From the cell containing the given text, extract its center point as (X, Y) coordinate. 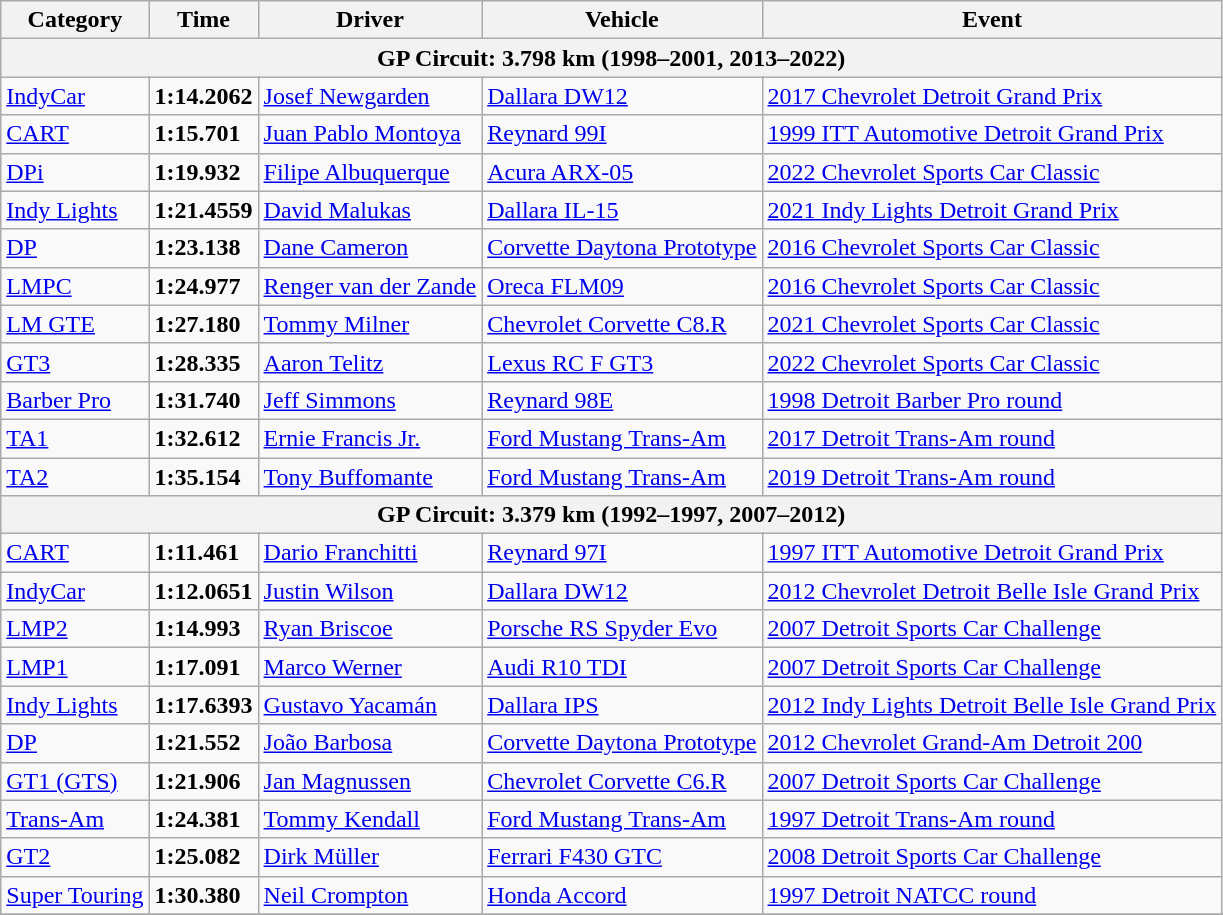
Aaron Telitz (370, 362)
1:31.740 (204, 400)
2017 Detroit Trans-Am round (992, 438)
1:35.154 (204, 477)
1997 Detroit Trans-Am round (992, 819)
Barber Pro (75, 400)
1997 ITT Automotive Detroit Grand Prix (992, 553)
1999 ITT Automotive Detroit Grand Prix (992, 134)
Super Touring (75, 895)
Honda Accord (622, 895)
Jeff Simmons (370, 400)
Dario Franchitti (370, 553)
Reynard 99I (622, 134)
Neil Crompton (370, 895)
Gustavo Yacamán (370, 705)
1:27.180 (204, 324)
Acura ARX-05 (622, 172)
Event (992, 20)
David Malukas (370, 210)
1:17.091 (204, 667)
Marco Werner (370, 667)
LMP1 (75, 667)
1:14.2062 (204, 96)
1:21.4559 (204, 210)
Category (75, 20)
GP Circuit: 3.379 km (1992–1997, 2007–2012) (612, 515)
Ernie Francis Jr. (370, 438)
Dallara IL-15 (622, 210)
Lexus RC F GT3 (622, 362)
GP Circuit: 3.798 km (1998–2001, 2013–2022) (612, 58)
1998 Detroit Barber Pro round (992, 400)
1:28.335 (204, 362)
GT3 (75, 362)
Driver (370, 20)
Jan Magnussen (370, 781)
2012 Indy Lights Detroit Belle Isle Grand Prix (992, 705)
LM GTE (75, 324)
Chevrolet Corvette C6.R (622, 781)
1:11.461 (204, 553)
Justin Wilson (370, 591)
1:19.932 (204, 172)
1:23.138 (204, 248)
Juan Pablo Montoya (370, 134)
Tony Buffomante (370, 477)
2021 Chevrolet Sports Car Classic (992, 324)
1:32.612 (204, 438)
Chevrolet Corvette C8.R (622, 324)
Porsche RS Spyder Evo (622, 629)
Dallara IPS (622, 705)
Reynard 97I (622, 553)
1:24.977 (204, 286)
1:25.082 (204, 857)
GT2 (75, 857)
Dane Cameron (370, 248)
1:15.701 (204, 134)
TA1 (75, 438)
1:21.906 (204, 781)
Renger van der Zande (370, 286)
Time (204, 20)
1:12.0651 (204, 591)
1:14.993 (204, 629)
DPi (75, 172)
1:24.381 (204, 819)
2017 Chevrolet Detroit Grand Prix (992, 96)
Oreca FLM09 (622, 286)
2019 Detroit Trans-Am round (992, 477)
1:30.380 (204, 895)
Tommy Kendall (370, 819)
Ryan Briscoe (370, 629)
LMPC (75, 286)
Tommy Milner (370, 324)
1997 Detroit NATCC round (992, 895)
Vehicle (622, 20)
2021 Indy Lights Detroit Grand Prix (992, 210)
1:17.6393 (204, 705)
Reynard 98E (622, 400)
Filipe Albuquerque (370, 172)
2012 Chevrolet Detroit Belle Isle Grand Prix (992, 591)
Ferrari F430 GTC (622, 857)
GT1 (GTS) (75, 781)
João Barbosa (370, 743)
2012 Chevrolet Grand-Am Detroit 200 (992, 743)
Dirk Müller (370, 857)
TA2 (75, 477)
Trans-Am (75, 819)
Audi R10 TDI (622, 667)
Josef Newgarden (370, 96)
LMP2 (75, 629)
2008 Detroit Sports Car Challenge (992, 857)
1:21.552 (204, 743)
